Search for the cell housing the specified text and yield its [X, Y] center coordinate. 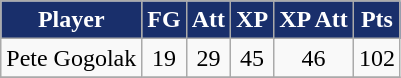
29 [208, 58]
19 [164, 58]
Player [72, 20]
FG [164, 20]
102 [376, 58]
Pts [376, 20]
Pete Gogolak [72, 58]
XP Att [314, 20]
XP [252, 20]
Att [208, 20]
45 [252, 58]
46 [314, 58]
